For the text-containing cell, return its midpoint in [x, y] coordinate format. 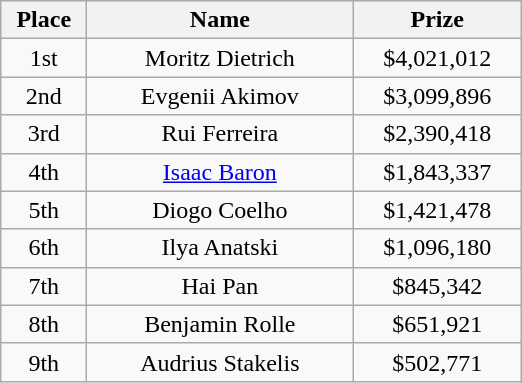
Diogo Coelho [220, 210]
$651,921 [438, 324]
$1,421,478 [438, 210]
$3,099,896 [438, 96]
Hai Pan [220, 286]
Audrius Stakelis [220, 362]
Evgenii Akimov [220, 96]
$845,342 [438, 286]
1st [44, 58]
Name [220, 20]
4th [44, 172]
7th [44, 286]
Moritz Dietrich [220, 58]
$4,021,012 [438, 58]
8th [44, 324]
Benjamin Rolle [220, 324]
5th [44, 210]
2nd [44, 96]
6th [44, 248]
$502,771 [438, 362]
Place [44, 20]
$1,843,337 [438, 172]
$1,096,180 [438, 248]
$2,390,418 [438, 134]
3rd [44, 134]
Prize [438, 20]
Ilya Anatski [220, 248]
Isaac Baron [220, 172]
Rui Ferreira [220, 134]
9th [44, 362]
